Find where the given text appears and provide that cell's center as [X, Y] coordinate. 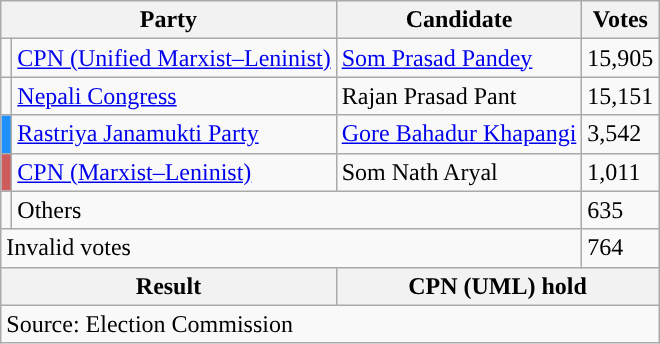
Nepali Congress [174, 96]
CPN (Unified Marxist–Leninist) [174, 58]
15,151 [620, 96]
Som Nath Aryal [459, 172]
Party [168, 20]
Votes [620, 20]
CPN (UML) hold [498, 286]
764 [620, 248]
Gore Bahadur Khapangi [459, 134]
Rajan Prasad Pant [459, 96]
3,542 [620, 134]
CPN (Marxist–Leninist) [174, 172]
Som Prasad Pandey [459, 58]
Result [168, 286]
Invalid votes [292, 248]
1,011 [620, 172]
Candidate [459, 20]
635 [620, 210]
Source: Election Commission [330, 324]
15,905 [620, 58]
Others [297, 210]
Rastriya Janamukti Party [174, 134]
